Return the [x, y] coordinate for the center point of the cell that contains the specified text.  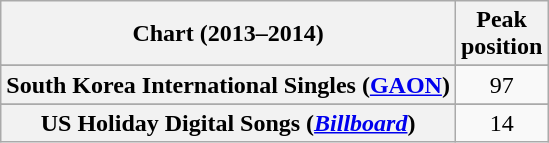
14 [501, 123]
US Holiday Digital Songs (Billboard) [228, 123]
Chart (2013–2014) [228, 34]
97 [501, 85]
South Korea International Singles (GAON) [228, 85]
Peakposition [501, 34]
